Scan for the cell matching the given text and deliver its (x, y) coordinate at center. 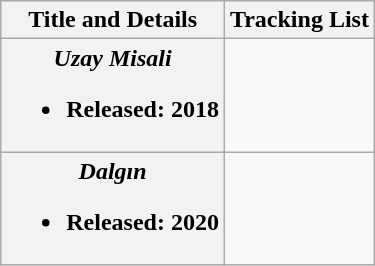
Uzay MisaliReleased: 2018 (113, 96)
Tracking List (299, 20)
DalgınReleased: 2020 (113, 208)
Title and Details (113, 20)
